Scan for the cell matching the given text and deliver its (x, y) coordinate at center. 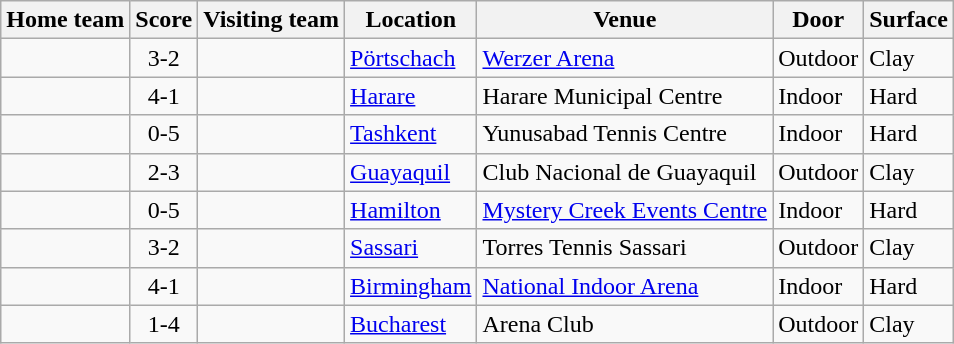
Yunusabad Tennis Centre (625, 134)
Guayaquil (411, 172)
Harare (411, 96)
Harare Municipal Centre (625, 96)
Sassari (411, 248)
Club Nacional de Guayaquil (625, 172)
Visiting team (272, 20)
1-4 (164, 324)
Door (818, 20)
Bucharest (411, 324)
2-3 (164, 172)
Werzer Arena (625, 58)
Score (164, 20)
Hamilton (411, 210)
Home team (66, 20)
Pörtschach (411, 58)
Birmingham (411, 286)
Mystery Creek Events Centre (625, 210)
Arena Club (625, 324)
Tashkent (411, 134)
Surface (909, 20)
Location (411, 20)
Torres Tennis Sassari (625, 248)
National Indoor Arena (625, 286)
Venue (625, 20)
